Return the (x, y) coordinate for the center point of the cell that contains the specified text.  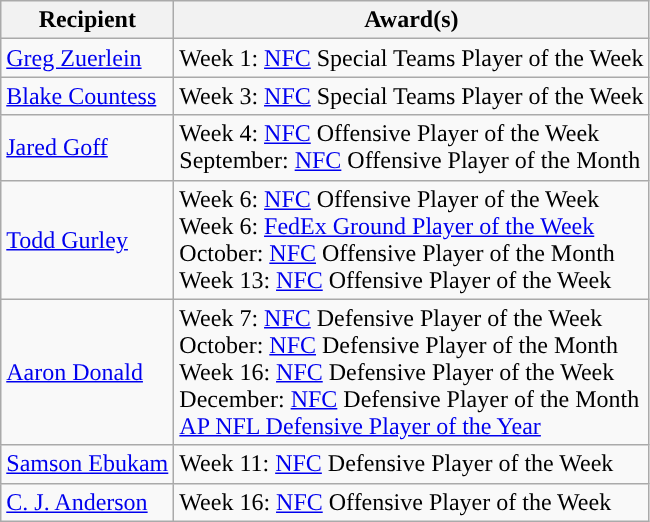
Samson Ebukam (88, 464)
Week 16: NFC Offensive Player of the Week (412, 502)
Week 11: NFC Defensive Player of the Week (412, 464)
Week 1: NFC Special Teams Player of the Week (412, 58)
Jared Goff (88, 148)
Todd Gurley (88, 240)
Week 4: NFC Offensive Player of the Week September: NFC Offensive Player of the Month (412, 148)
Aaron Donald (88, 372)
C. J. Anderson (88, 502)
Recipient (88, 20)
Week 3: NFC Special Teams Player of the Week (412, 96)
Blake Countess (88, 96)
Greg Zuerlein (88, 58)
Award(s) (412, 20)
